Extract the [x, y] coordinate from the center of the cell holding the provided text.  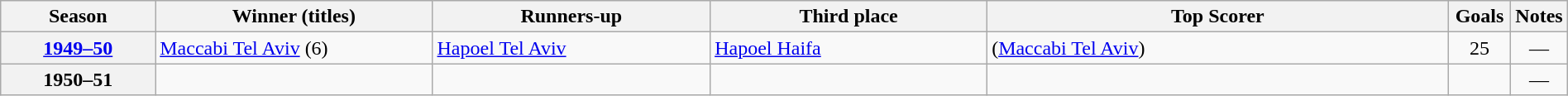
1950–51 [78, 79]
Top Scorer [1218, 17]
Hapoel Haifa [849, 48]
Third place [849, 17]
Winner (titles) [294, 17]
1949–50 [78, 48]
Maccabi Tel Aviv (6) [294, 48]
Season [78, 17]
Hapoel Tel Aviv [571, 48]
Goals [1480, 17]
25 [1480, 48]
Notes [1539, 17]
Runners-up [571, 17]
(Maccabi Tel Aviv) [1218, 48]
